Locate the cell with the specified text and output its (X, Y) center coordinate. 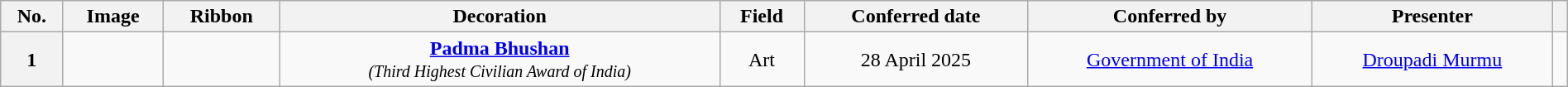
Padma Bhushan(Third Highest Civilian Award of India) (500, 60)
28 April 2025 (916, 60)
Droupadi Murmu (1432, 60)
1 (31, 60)
No. (31, 17)
Presenter (1432, 17)
Ribbon (222, 17)
Field (762, 17)
Decoration (500, 17)
Conferred date (916, 17)
Art (762, 60)
Image (112, 17)
Conferred by (1170, 17)
Government of India (1170, 60)
